Return [x, y] of the center of cell containing provided text 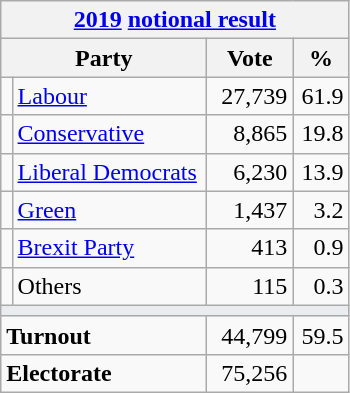
Green [110, 210]
75,256 [250, 373]
Electorate [104, 373]
Liberal Democrats [110, 172]
8,865 [250, 134]
Vote [250, 58]
Turnout [104, 335]
61.9 [321, 96]
6,230 [250, 172]
3.2 [321, 210]
Conservative [110, 134]
44,799 [250, 335]
Others [110, 286]
Labour [110, 96]
27,739 [250, 96]
Party [104, 58]
13.9 [321, 172]
1,437 [250, 210]
59.5 [321, 335]
0.3 [321, 286]
413 [250, 248]
% [321, 58]
19.8 [321, 134]
115 [250, 286]
0.9 [321, 248]
2019 notional result [175, 20]
Brexit Party [110, 248]
